Search for the cell housing the specified text and yield its (x, y) center coordinate. 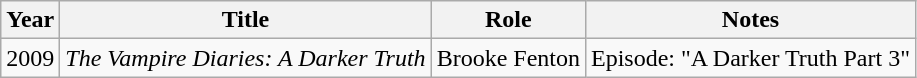
2009 (30, 58)
Role (508, 20)
The Vampire Diaries: A Darker Truth (246, 58)
Episode: "A Darker Truth Part 3" (750, 58)
Notes (750, 20)
Title (246, 20)
Brooke Fenton (508, 58)
Year (30, 20)
